Capture the cell that displays the provided text and extract its [X, Y] central coordinate. 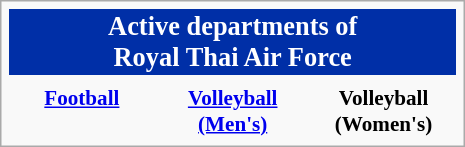
Volleyball (Men's) [233, 111]
Volleyball (Women's) [384, 111]
Football [82, 111]
Active departments ofRoyal Thai Air Force [232, 42]
